Scan for the cell matching the given text and deliver its [X, Y] coordinate at center. 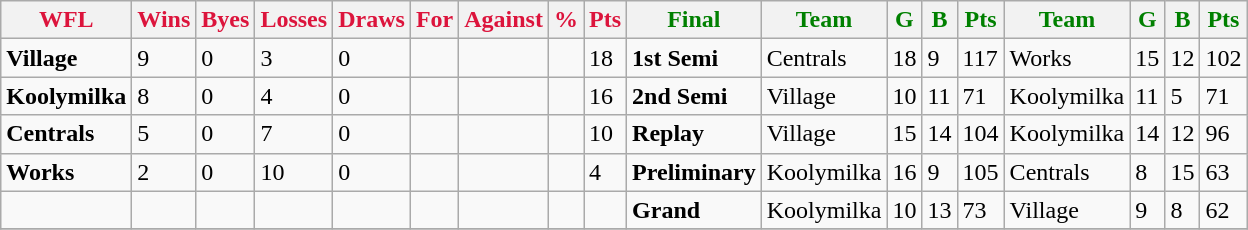
7 [294, 134]
102 [1224, 58]
96 [1224, 134]
117 [980, 58]
Against [504, 20]
105 [980, 172]
% [566, 20]
13 [940, 210]
2nd Semi [694, 96]
63 [1224, 172]
73 [980, 210]
For [434, 20]
Wins [164, 20]
Draws [372, 20]
Preliminary [694, 172]
1st Semi [694, 58]
Byes [226, 20]
62 [1224, 210]
104 [980, 134]
Replay [694, 134]
Final [694, 20]
WFL [66, 20]
3 [294, 58]
Losses [294, 20]
Grand [694, 210]
2 [164, 172]
